Scan for the cell matching the given text and deliver its [X, Y] coordinate at center. 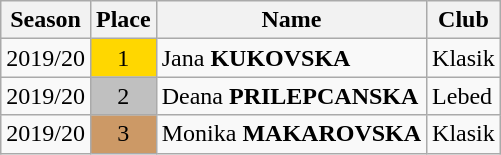
Lebed [464, 96]
Season [46, 20]
Jana KUKOVSKA [291, 58]
Monika MAKAROVSKA [291, 134]
Name [291, 20]
Place [123, 20]
2 [123, 96]
Deana PRILEPCANSKA [291, 96]
1 [123, 58]
3 [123, 134]
Club [464, 20]
